Output the (x, y) coordinate of the center of the cell containing the given text.  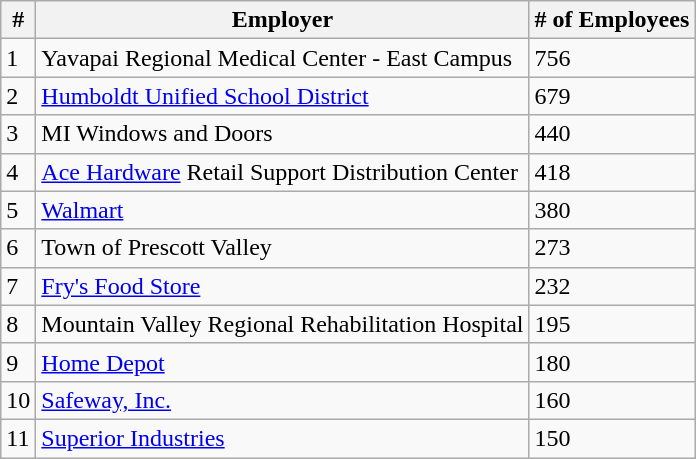
# of Employees (612, 20)
195 (612, 324)
1 (18, 58)
7 (18, 286)
273 (612, 248)
Town of Prescott Valley (282, 248)
8 (18, 324)
232 (612, 286)
10 (18, 400)
Fry's Food Store (282, 286)
Employer (282, 20)
6 (18, 248)
756 (612, 58)
5 (18, 210)
Yavapai Regional Medical Center - East Campus (282, 58)
Mountain Valley Regional Rehabilitation Hospital (282, 324)
Safeway, Inc. (282, 400)
440 (612, 134)
4 (18, 172)
MI Windows and Doors (282, 134)
150 (612, 438)
2 (18, 96)
160 (612, 400)
# (18, 20)
9 (18, 362)
11 (18, 438)
180 (612, 362)
Home Depot (282, 362)
3 (18, 134)
418 (612, 172)
Superior Industries (282, 438)
Walmart (282, 210)
679 (612, 96)
Ace Hardware Retail Support Distribution Center (282, 172)
380 (612, 210)
Humboldt Unified School District (282, 96)
